For the text-containing cell, return its midpoint in [x, y] coordinate format. 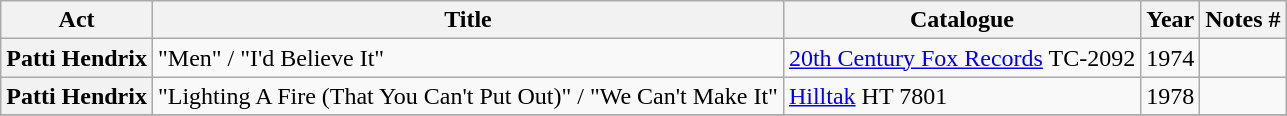
Title [468, 20]
Act [77, 20]
20th Century Fox Records TC-2092 [962, 58]
Year [1170, 20]
"Lighting A Fire (That You Can't Put Out)" / "We Can't Make It" [468, 96]
1978 [1170, 96]
Notes # [1243, 20]
Catalogue [962, 20]
Hilltak HT 7801 [962, 96]
1974 [1170, 58]
"Men" / "I'd Believe It" [468, 58]
